Scan for the cell matching the given text and deliver its [X, Y] coordinate at center. 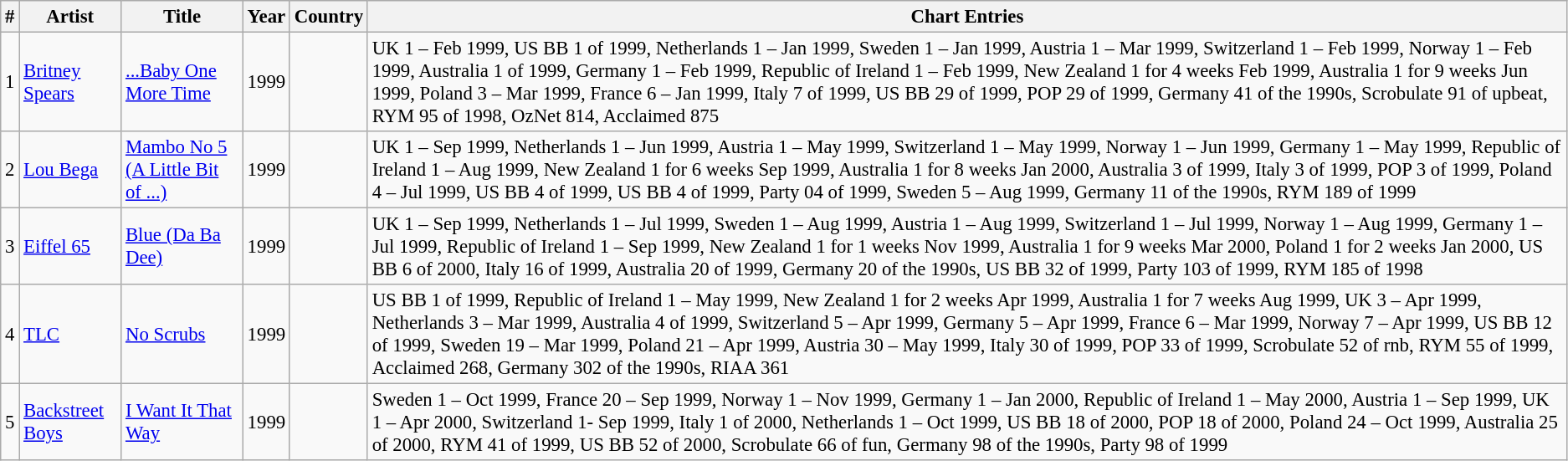
Chart Entries [967, 17]
TLC [70, 335]
Title [182, 17]
2 [10, 170]
Backstreet Boys [70, 423]
1 [10, 82]
Mambo No 5 (A Little Bit of ...) [182, 170]
Eiffel 65 [70, 247]
No Scrubs [182, 335]
Artist [70, 17]
3 [10, 247]
Year [266, 17]
Country [328, 17]
Blue (Da Ba Dee) [182, 247]
4 [10, 335]
I Want It That Way [182, 423]
Lou Bega [70, 170]
# [10, 17]
...Baby One More Time [182, 82]
Britney Spears [70, 82]
5 [10, 423]
